Extract the (x, y) coordinate from the center of the cell holding the provided text.  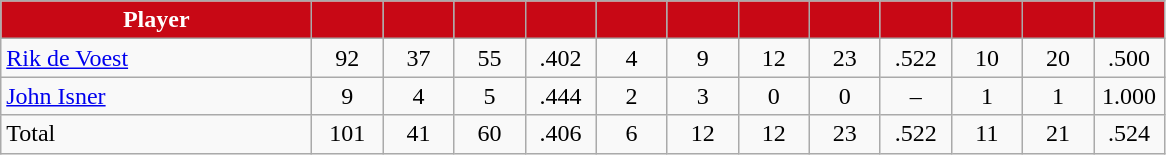
1.000 (1130, 96)
.406 (560, 134)
.402 (560, 58)
11 (986, 134)
.500 (1130, 58)
John Isner (156, 96)
Player (156, 20)
5 (490, 96)
3 (702, 96)
37 (418, 58)
Rik de Voest (156, 58)
41 (418, 134)
2 (632, 96)
20 (1058, 58)
92 (348, 58)
10 (986, 58)
.524 (1130, 134)
6 (632, 134)
– (916, 96)
55 (490, 58)
60 (490, 134)
.444 (560, 96)
101 (348, 134)
Total (156, 134)
21 (1058, 134)
